Return the [X, Y] coordinate for the center point of the cell that contains the specified text.  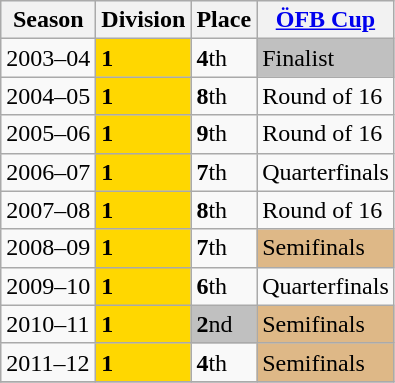
2006–07 [48, 172]
Division [144, 20]
ÖFB Cup [326, 20]
2003–04 [48, 58]
2010–11 [48, 324]
6th [224, 286]
Season [48, 20]
2007–08 [48, 210]
Finalist [326, 58]
2011–12 [48, 362]
Place [224, 20]
9th [224, 134]
2004–05 [48, 96]
2nd [224, 324]
2009–10 [48, 286]
2008–09 [48, 248]
2005–06 [48, 134]
